From the cell containing the given text, extract its center point as [X, Y] coordinate. 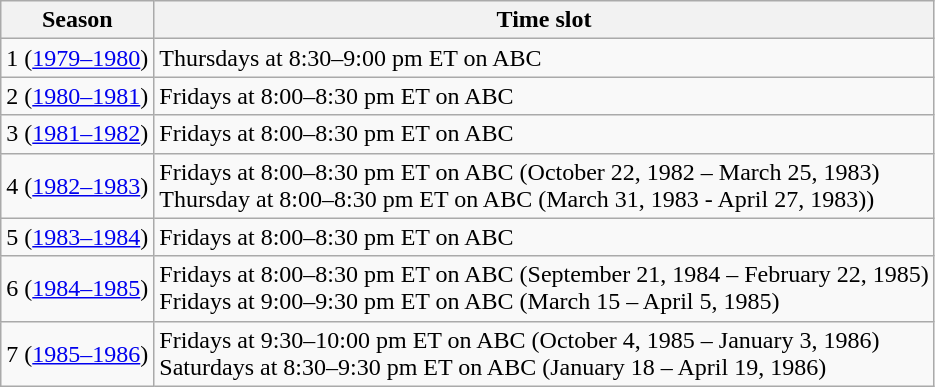
6 (1984–1985) [78, 288]
2 (1980–1981) [78, 96]
Season [78, 20]
Thursdays at 8:30–9:00 pm ET on ABC [544, 58]
7 (1985–1986) [78, 354]
5 (1983–1984) [78, 237]
3 (1981–1982) [78, 134]
Fridays at 9:30–10:00 pm ET on ABC (October 4, 1985 – January 3, 1986)Saturdays at 8:30–9:30 pm ET on ABC (January 18 – April 19, 1986) [544, 354]
1 (1979–1980) [78, 58]
Fridays at 8:00–8:30 pm ET on ABC (September 21, 1984 – February 22, 1985)Fridays at 9:00–9:30 pm ET on ABC (March 15 – April 5, 1985) [544, 288]
Fridays at 8:00–8:30 pm ET on ABC (October 22, 1982 – March 25, 1983)Thursday at 8:00–8:30 pm ET on ABC (March 31, 1983 - April 27, 1983)) [544, 186]
Time slot [544, 20]
4 (1982–1983) [78, 186]
